Return the (X, Y) coordinate for the center point of the cell that contains the specified text.  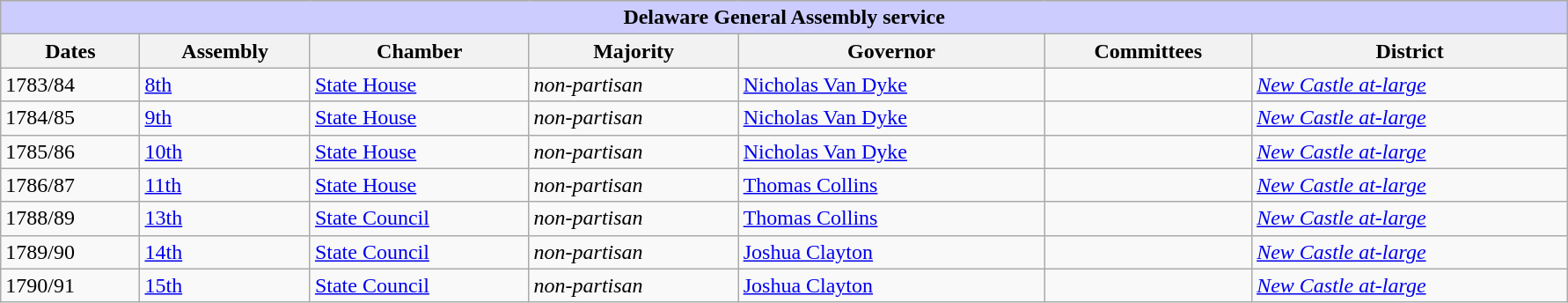
Delaware General Assembly service (785, 18)
Committees (1148, 51)
8th (225, 85)
10th (225, 151)
1789/90 (70, 252)
Governor (891, 51)
11th (225, 185)
9th (225, 118)
13th (225, 218)
1785/86 (70, 151)
1783/84 (70, 85)
15th (225, 285)
1788/89 (70, 218)
Majority (634, 51)
Assembly (225, 51)
14th (225, 252)
District (1410, 51)
1790/91 (70, 285)
Chamber (419, 51)
Dates (70, 51)
1786/87 (70, 185)
1784/85 (70, 118)
